Determine the (x, y) coordinate at the center of the cell enclosing the given text.  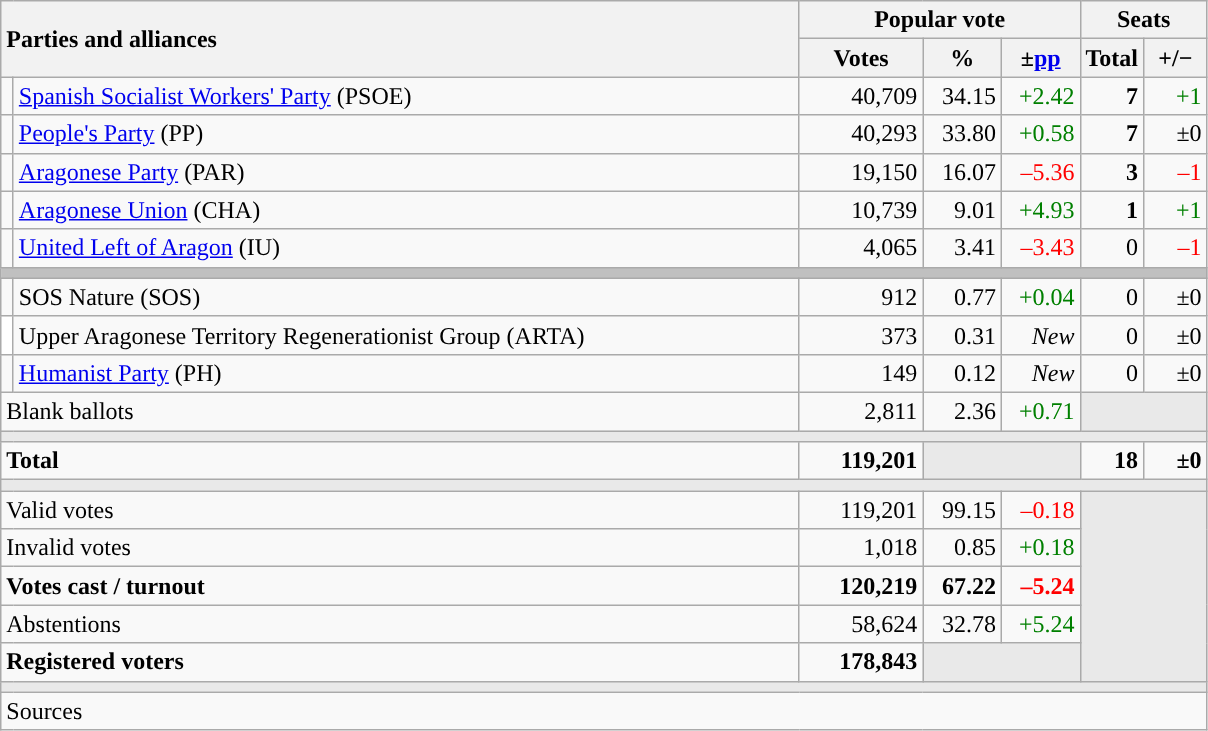
10,739 (861, 210)
+0.04 (1040, 297)
Spanish Socialist Workers' Party (PSOE) (406, 96)
3 (1112, 172)
Upper Aragonese Territory Regenerationist Group (ARTA) (406, 335)
67.22 (962, 586)
178,843 (861, 662)
Abstentions (400, 624)
+2.42 (1040, 96)
149 (861, 373)
People's Party (PP) (406, 134)
18 (1112, 461)
Votes (861, 58)
0.85 (962, 548)
0.12 (962, 373)
4,065 (861, 248)
2,811 (861, 411)
373 (861, 335)
+5.24 (1040, 624)
Valid votes (400, 510)
United Left of Aragon (IU) (406, 248)
Sources (604, 711)
Parties and alliances (400, 39)
–0.18 (1040, 510)
Blank ballots (400, 411)
912 (861, 297)
16.07 (962, 172)
Votes cast / turnout (400, 586)
+0.18 (1040, 548)
Registered voters (400, 662)
1 (1112, 210)
34.15 (962, 96)
19,150 (861, 172)
9.01 (962, 210)
Invalid votes (400, 548)
+4.93 (1040, 210)
99.15 (962, 510)
40,293 (861, 134)
Popular vote (940, 20)
3.41 (962, 248)
32.78 (962, 624)
Aragonese Party (PAR) (406, 172)
% (962, 58)
+0.58 (1040, 134)
Aragonese Union (CHA) (406, 210)
2.36 (962, 411)
–5.24 (1040, 586)
120,219 (861, 586)
±pp (1040, 58)
Seats (1144, 20)
40,709 (861, 96)
0.77 (962, 297)
+/− (1176, 58)
33.80 (962, 134)
+0.71 (1040, 411)
SOS Nature (SOS) (406, 297)
1,018 (861, 548)
0.31 (962, 335)
58,624 (861, 624)
Humanist Party (PH) (406, 373)
–3.43 (1040, 248)
–5.36 (1040, 172)
